From the cell containing the given text, extract its center point as [x, y] coordinate. 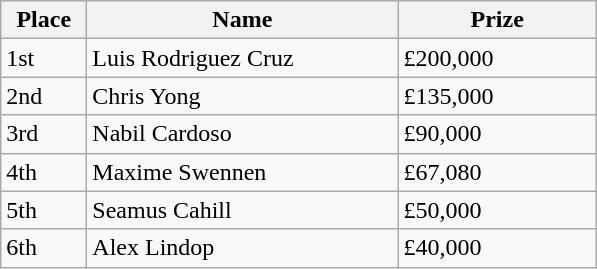
£200,000 [498, 58]
£90,000 [498, 134]
Nabil Cardoso [242, 134]
4th [44, 172]
£40,000 [498, 248]
Maxime Swennen [242, 172]
Place [44, 20]
£67,080 [498, 172]
6th [44, 248]
£135,000 [498, 96]
Alex Lindop [242, 248]
Seamus Cahill [242, 210]
Chris Yong [242, 96]
Luis Rodriguez Cruz [242, 58]
Name [242, 20]
2nd [44, 96]
1st [44, 58]
5th [44, 210]
Prize [498, 20]
£50,000 [498, 210]
3rd [44, 134]
